Locate the cell with the specified text and output its [X, Y] center coordinate. 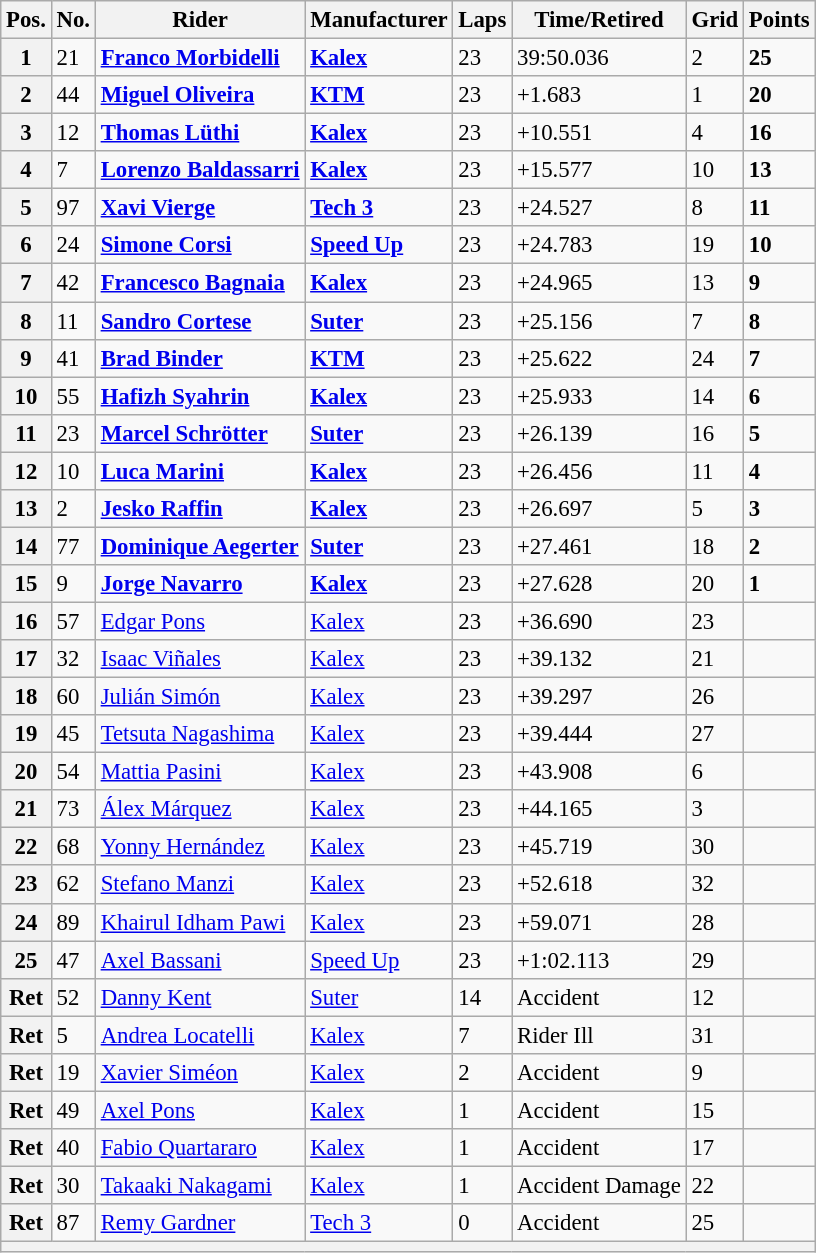
73 [73, 809]
+1:02.113 [599, 960]
68 [73, 847]
Thomas Lüthi [200, 133]
Álex Márquez [200, 809]
26 [714, 697]
28 [714, 922]
Luca Marini [200, 471]
+26.139 [599, 433]
Grid [714, 20]
+26.697 [599, 509]
+24.783 [599, 245]
Stefano Manzi [200, 885]
49 [73, 1110]
57 [73, 621]
+27.461 [599, 546]
+15.577 [599, 170]
+52.618 [599, 885]
Xavi Vierge [200, 208]
Points [780, 20]
77 [73, 546]
41 [73, 358]
Remy Gardner [200, 1223]
Isaac Viñales [200, 659]
+1.683 [599, 95]
62 [73, 885]
Edgar Pons [200, 621]
Miguel Oliveira [200, 95]
+24.527 [599, 208]
+26.456 [599, 471]
Axel Pons [200, 1110]
29 [714, 960]
40 [73, 1148]
Time/Retired [599, 20]
0 [482, 1223]
Accident Damage [599, 1185]
Lorenzo Baldassarri [200, 170]
+36.690 [599, 621]
+39.444 [599, 734]
Yonny Hernández [200, 847]
87 [73, 1223]
89 [73, 922]
27 [714, 734]
Andrea Locatelli [200, 1035]
52 [73, 997]
+27.628 [599, 584]
+59.071 [599, 922]
Rider Ill [599, 1035]
Dominique Aegerter [200, 546]
Rider [200, 20]
54 [73, 772]
45 [73, 734]
Hafizh Syahrin [200, 396]
Pos. [26, 20]
Jorge Navarro [200, 584]
Tetsuta Nagashima [200, 734]
Takaaki Nakagami [200, 1185]
Simone Corsi [200, 245]
+25.156 [599, 321]
+43.908 [599, 772]
No. [73, 20]
Jesko Raffin [200, 509]
47 [73, 960]
55 [73, 396]
42 [73, 283]
Fabio Quartararo [200, 1148]
Xavier Siméon [200, 1073]
Franco Morbidelli [200, 58]
Francesco Bagnaia [200, 283]
97 [73, 208]
Brad Binder [200, 358]
31 [714, 1035]
Manufacturer [379, 20]
+44.165 [599, 809]
+25.933 [599, 396]
Axel Bassani [200, 960]
39:50.036 [599, 58]
+39.132 [599, 659]
Julián Simón [200, 697]
+25.622 [599, 358]
Danny Kent [200, 997]
Marcel Schrötter [200, 433]
Sandro Cortese [200, 321]
+10.551 [599, 133]
+24.965 [599, 283]
+39.297 [599, 697]
+45.719 [599, 847]
Khairul Idham Pawi [200, 922]
44 [73, 95]
Laps [482, 20]
60 [73, 697]
Mattia Pasini [200, 772]
